Provide the [x, y] coordinate of the cell's center where the given text is located.  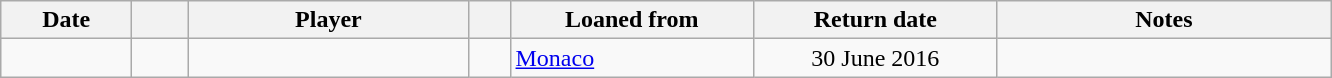
Date [66, 20]
Monaco [632, 58]
Player [328, 20]
Return date [876, 20]
30 June 2016 [876, 58]
Loaned from [632, 20]
Notes [1164, 20]
